Detect which cell encompasses the target text, then output its [x, y] center coordinate. 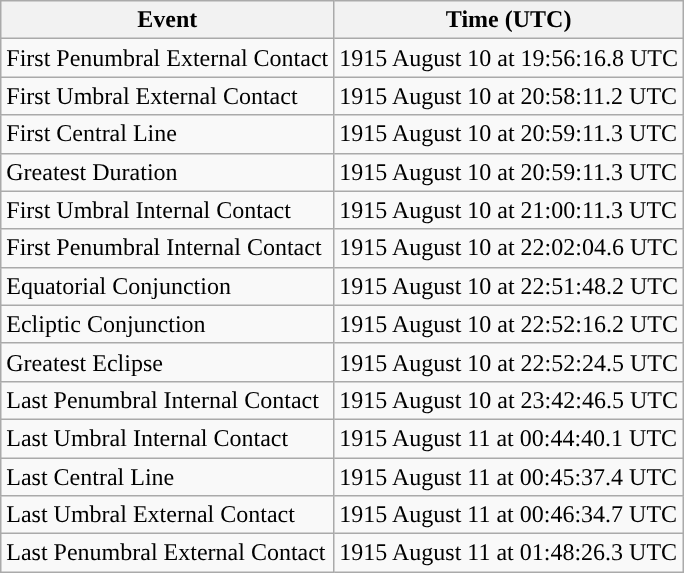
Last Central Line [168, 477]
1915 August 10 at 22:51:48.2 UTC [509, 286]
1915 August 10 at 23:42:46.5 UTC [509, 400]
Equatorial Conjunction [168, 286]
Last Umbral External Contact [168, 515]
Last Penumbral Internal Contact [168, 400]
1915 August 10 at 19:56:16.8 UTC [509, 58]
1915 August 11 at 00:45:37.4 UTC [509, 477]
Last Umbral Internal Contact [168, 438]
Event [168, 20]
First Central Line [168, 134]
1915 August 10 at 21:00:11.3 UTC [509, 210]
1915 August 11 at 00:44:40.1 UTC [509, 438]
First Penumbral Internal Contact [168, 248]
Time (UTC) [509, 20]
1915 August 11 at 00:46:34.7 UTC [509, 515]
1915 August 10 at 20:58:11.2 UTC [509, 96]
Ecliptic Conjunction [168, 324]
First Umbral External Contact [168, 96]
Greatest Duration [168, 172]
1915 August 10 at 22:52:24.5 UTC [509, 362]
Greatest Eclipse [168, 362]
First Umbral Internal Contact [168, 210]
1915 August 10 at 22:02:04.6 UTC [509, 248]
1915 August 10 at 22:52:16.2 UTC [509, 324]
First Penumbral External Contact [168, 58]
Last Penumbral External Contact [168, 553]
1915 August 11 at 01:48:26.3 UTC [509, 553]
